For the text-containing cell, return its midpoint in [X, Y] coordinate format. 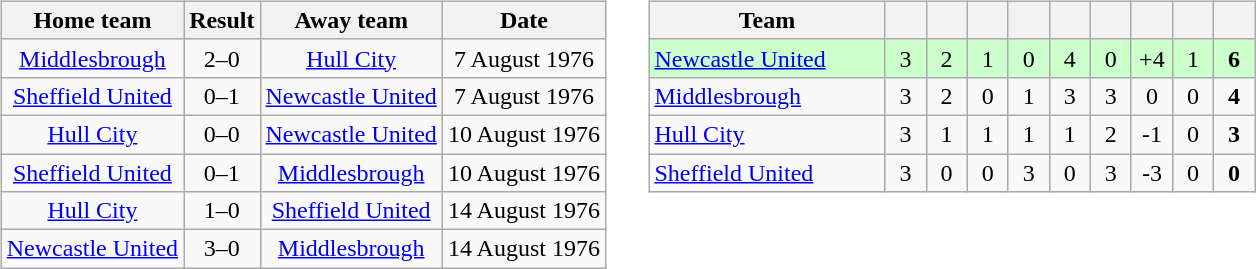
Team [767, 20]
6 [1234, 58]
Away team [351, 20]
Result [222, 20]
3–0 [222, 249]
+4 [1152, 58]
1–0 [222, 211]
Date [524, 20]
-3 [1152, 173]
-1 [1152, 134]
Home team [92, 20]
0–0 [222, 134]
2–0 [222, 58]
